Locate the cell with the specified text and output its [X, Y] center coordinate. 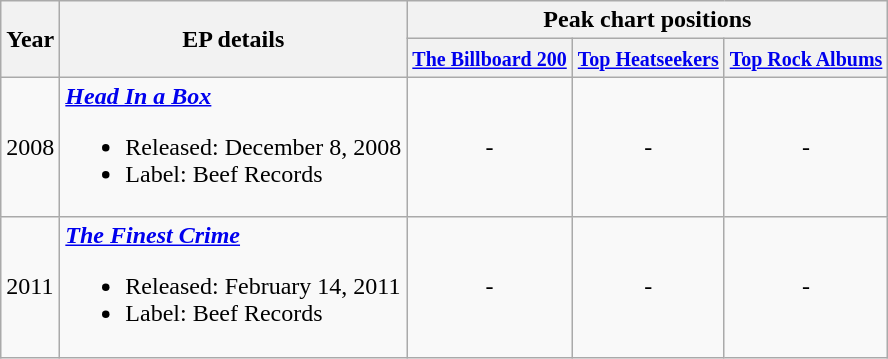
The Finest CrimeReleased: February 14, 2011Label: Beef Records [234, 287]
Peak chart positions [648, 20]
Top Rock Albums [806, 58]
EP details [234, 39]
Year [30, 39]
2011 [30, 287]
The Billboard 200 [490, 58]
Head In a BoxReleased: December 8, 2008Label: Beef Records [234, 147]
Top Heatseekers [648, 58]
2008 [30, 147]
